Return [x, y] of the center of cell containing provided text 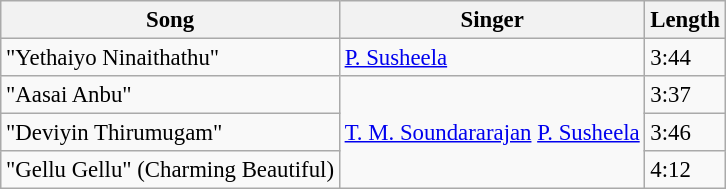
"Gellu Gellu" (Charming Beautiful) [170, 170]
P. Susheela [492, 58]
T. M. Soundararajan P. Susheela [492, 132]
"Aasai Anbu" [170, 95]
3:37 [685, 95]
3:46 [685, 133]
Song [170, 20]
Singer [492, 20]
3:44 [685, 58]
4:12 [685, 170]
"Yethaiyo Ninaithathu" [170, 58]
Length [685, 20]
"Deviyin Thirumugam" [170, 133]
